Detect which cell encompasses the target text, then output its [X, Y] center coordinate. 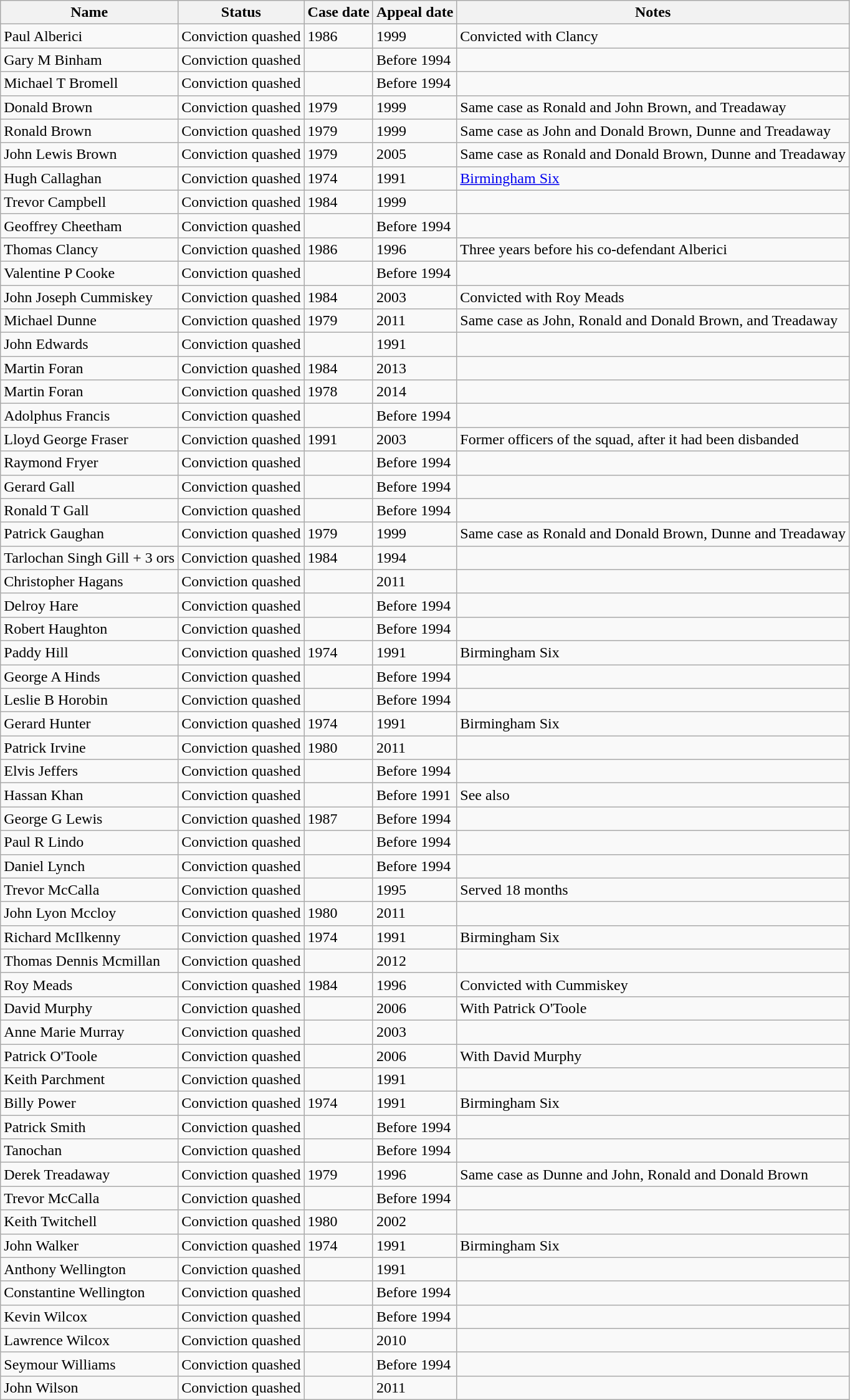
1994 [414, 558]
2010 [414, 1340]
2014 [414, 392]
Michael T Bromell [90, 83]
Delroy Hare [90, 605]
With Patrick O'Toole [653, 1008]
George G Lewis [90, 819]
Anthony Wellington [90, 1269]
Keith Parchment [90, 1080]
John Walker [90, 1245]
Trevor Campbell [90, 202]
Tanochan [90, 1151]
Gerard Gall [90, 487]
Convicted with Clancy [653, 36]
John Lyon Mccloy [90, 913]
Convicted with Cummiskey [653, 984]
Keith Twitchell [90, 1222]
Status [241, 12]
2013 [414, 368]
Gary M Binham [90, 60]
Elvis Jeffers [90, 771]
Leslie B Horobin [90, 700]
John Joseph Cummiskey [90, 297]
Same case as Dunne and John, Ronald and Donald Brown [653, 1174]
Adolphus Francis [90, 416]
2012 [414, 961]
Same case as John and Donald Brown, Dunne and Treadaway [653, 131]
Same case as John, Ronald and Donald Brown, and Treadaway [653, 321]
Michael Dunne [90, 321]
See also [653, 795]
Billy Power [90, 1103]
Hugh Callaghan [90, 178]
Served 18 months [653, 890]
1978 [338, 392]
Three years before his co-defendant Alberici [653, 249]
Donald Brown [90, 107]
Ronald Brown [90, 131]
2002 [414, 1222]
John Lewis Brown [90, 155]
David Murphy [90, 1008]
Patrick Smith [90, 1127]
Raymond Fryer [90, 463]
Name [90, 12]
Before 1991 [414, 795]
Lawrence Wilcox [90, 1340]
Case date [338, 12]
Paul R Lindo [90, 842]
With David Murphy [653, 1056]
Christopher Hagans [90, 581]
Notes [653, 12]
Patrick Gaughan [90, 534]
Daniel Lynch [90, 866]
Seymour Williams [90, 1364]
Geoffrey Cheetham [90, 226]
Convicted with Roy Meads [653, 297]
Hassan Khan [90, 795]
Richard McIlkenny [90, 937]
Anne Marie Murray [90, 1032]
Same case as Ronald and John Brown, and Treadaway [653, 107]
2005 [414, 155]
Derek Treadaway [90, 1174]
George A Hinds [90, 676]
Valentine P Cooke [90, 273]
John Wilson [90, 1388]
Gerard Hunter [90, 724]
Lloyd George Fraser [90, 439]
1995 [414, 890]
Kevin Wilcox [90, 1317]
John Edwards [90, 345]
Thomas Clancy [90, 249]
Thomas Dennis Mcmillan [90, 961]
Former officers of the squad, after it had been disbanded [653, 439]
Tarlochan Singh Gill + 3 ors [90, 558]
Constantine Wellington [90, 1293]
Robert Haughton [90, 629]
Paddy Hill [90, 652]
1987 [338, 819]
Patrick Irvine [90, 748]
Roy Meads [90, 984]
Ronald T Gall [90, 510]
Appeal date [414, 12]
Paul Alberici [90, 36]
Patrick O'Toole [90, 1056]
